Output the (X, Y) coordinate of the center of the cell containing the given text.  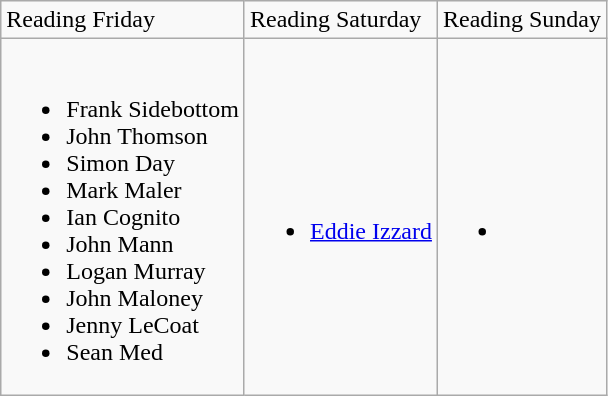
Reading Saturday (340, 20)
Reading Friday (123, 20)
Eddie Izzard (340, 217)
Frank SidebottomJohn ThomsonSimon DayMark MalerIan CognitoJohn MannLogan MurrayJohn MaloneyJenny LeCoatSean Med (123, 217)
Reading Sunday (522, 20)
